For the text-containing cell, return its midpoint in (x, y) coordinate format. 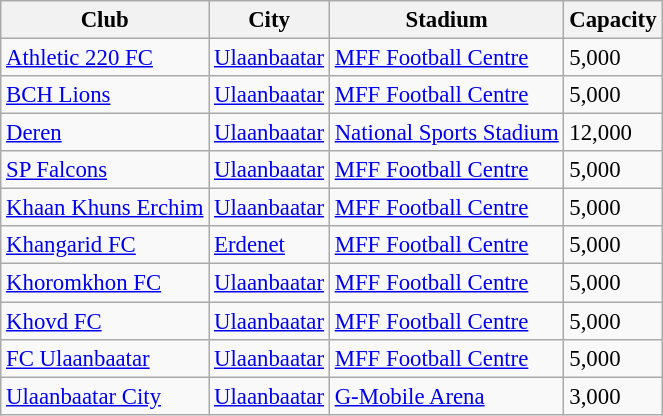
12,000 (613, 133)
SP Falcons (105, 170)
National Sports Stadium (446, 133)
Ulaanbaatar City (105, 396)
Club (105, 20)
Khoromkhon FC (105, 283)
BCH Lions (105, 95)
FC Ulaanbaatar (105, 358)
Athletic 220 FC (105, 58)
Khaan Khuns Erchim (105, 208)
Stadium (446, 20)
G-Mobile Arena (446, 396)
Khovd FC (105, 321)
Erdenet (270, 245)
Deren (105, 133)
Khangarid FC (105, 245)
3,000 (613, 396)
Capacity (613, 20)
City (270, 20)
